Output the [X, Y] coordinate of the center of the cell containing the given text.  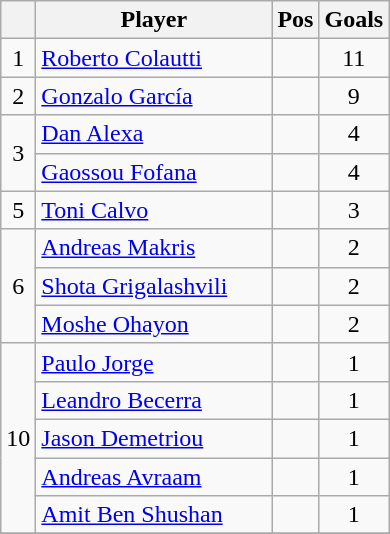
Moshe Ohayon [154, 324]
6 [18, 286]
Amit Ben Shushan [154, 515]
Dan Alexa [154, 134]
Gaossou Fofana [154, 172]
Pos [296, 20]
5 [18, 210]
Player [154, 20]
Gonzalo García [154, 96]
Goals [354, 20]
9 [354, 96]
11 [354, 58]
Toni Calvo [154, 210]
Andreas Avraam [154, 477]
Paulo Jorge [154, 362]
Shota Grigalashvili [154, 286]
Leandro Becerra [154, 400]
Andreas Makris [154, 248]
Jason Demetriou [154, 438]
Roberto Colautti [154, 58]
10 [18, 438]
